For the text-containing cell, return its midpoint in (x, y) coordinate format. 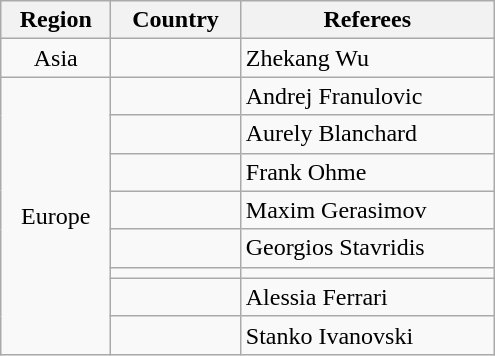
Alessia Ferrari (367, 297)
Asia (56, 58)
Zhekang Wu (367, 58)
Georgios Stavridis (367, 248)
Europe (56, 216)
Referees (367, 20)
Aurely Blanchard (367, 134)
Maxim Gerasimov (367, 210)
Country (176, 20)
Region (56, 20)
Frank Ohme (367, 172)
Stanko Ivanovski (367, 335)
Andrej Franulovic (367, 96)
